Output the (x, y) coordinate of the center of the cell containing the given text.  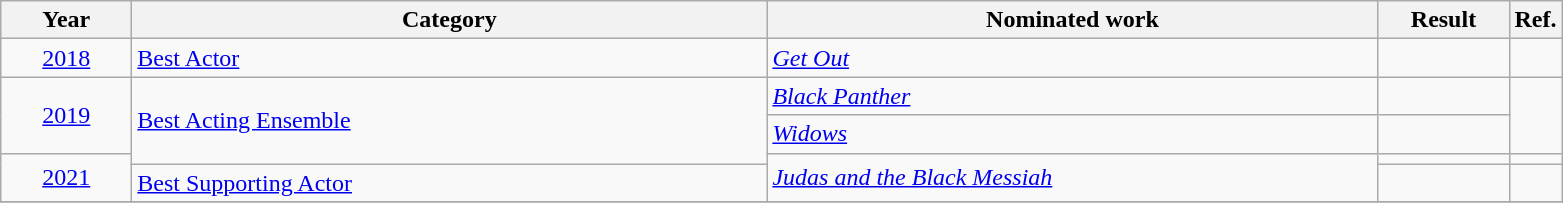
Widows (1072, 134)
Best Supporting Actor (450, 183)
Result (1444, 20)
Best Acting Ensemble (450, 120)
Year (66, 20)
Nominated work (1072, 20)
Best Actor (450, 58)
Judas and the Black Messiah (1072, 178)
Black Panther (1072, 96)
2021 (66, 178)
Category (450, 20)
Ref. (1536, 20)
Get Out (1072, 58)
2018 (66, 58)
2019 (66, 115)
